Detect which cell encompasses the target text, then output its [X, Y] center coordinate. 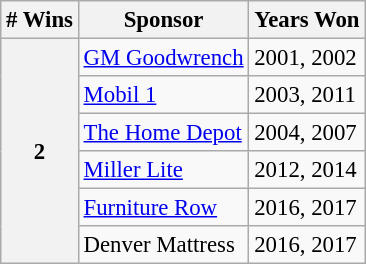
2012, 2014 [307, 170]
Sponsor [164, 20]
Miller Lite [164, 170]
Years Won [307, 20]
Furniture Row [164, 208]
The Home Depot [164, 133]
GM Goodwrench [164, 58]
2003, 2011 [307, 95]
2001, 2002 [307, 58]
# Wins [40, 20]
2004, 2007 [307, 133]
Mobil 1 [164, 95]
Denver Mattress [164, 245]
